Search for the cell housing the specified text and yield its [x, y] center coordinate. 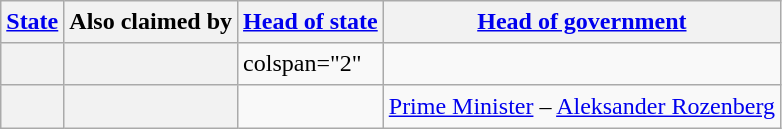
Prime Minister – Aleksander Rozenberg [582, 106]
State [32, 22]
Head of state [311, 22]
Also claimed by [151, 22]
Head of government [582, 22]
colspan="2" [311, 64]
